Determine the (x, y) coordinate at the center of the cell enclosing the given text.  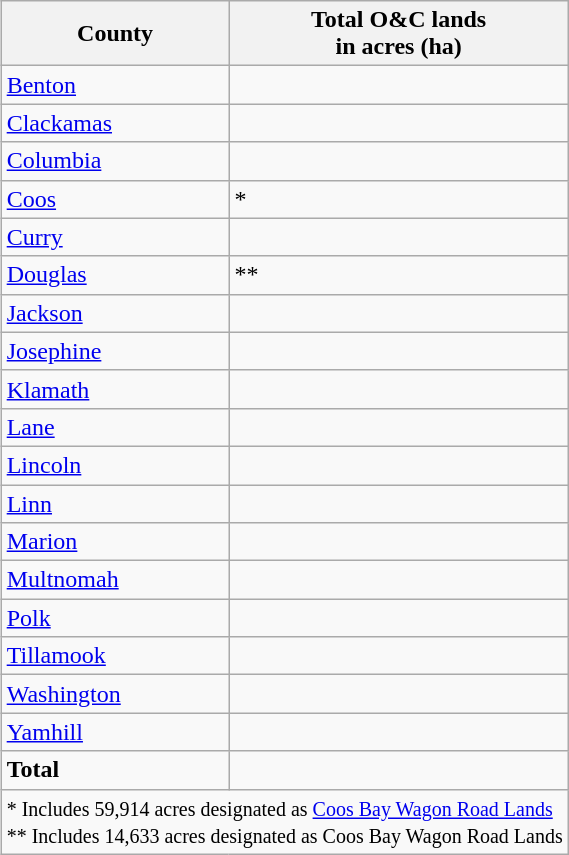
Marion (115, 542)
County (115, 34)
Curry (115, 237)
Benton (115, 85)
Multnomah (115, 580)
Tillamook (115, 656)
* (398, 199)
** (398, 275)
Jackson (115, 313)
Lane (115, 427)
Polk (115, 618)
Douglas (115, 275)
Lincoln (115, 465)
* Includes 59,914 acres designated as Coos Bay Wagon Road Lands** Includes 14,633 acres designated as Coos Bay Wagon Road Lands (284, 822)
Josephine (115, 351)
Columbia (115, 161)
Coos (115, 199)
Yamhill (115, 732)
Clackamas (115, 123)
Total O&C landsin acres (ha) (398, 34)
Washington (115, 694)
Linn (115, 503)
Klamath (115, 389)
Total (115, 770)
